Determine the [X, Y] coordinate at the center of the cell enclosing the given text.  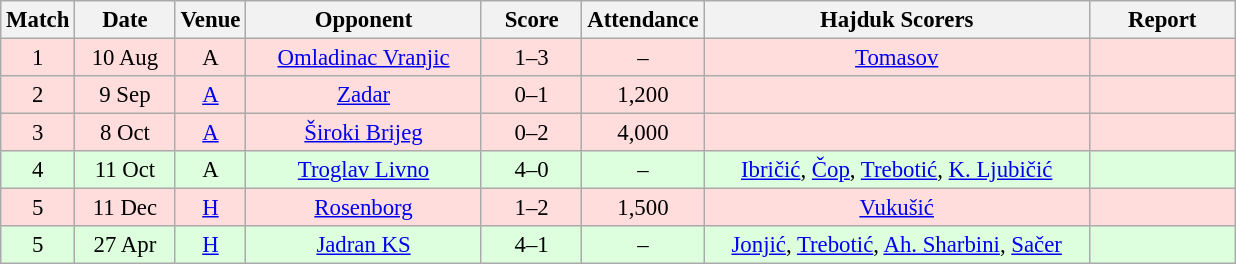
Tomasov [897, 58]
Jonjić, Trebotić, Ah. Sharbini, Sačer [897, 245]
4–0 [532, 170]
8 Oct [126, 133]
0–1 [532, 95]
Score [532, 20]
Report [1162, 20]
10 Aug [126, 58]
Venue [210, 20]
Rosenborg [364, 208]
11 Dec [126, 208]
3 [38, 133]
Match [38, 20]
4,000 [643, 133]
27 Apr [126, 245]
11 Oct [126, 170]
1,200 [643, 95]
Široki Brijeg [364, 133]
4–1 [532, 245]
1 [38, 58]
1–3 [532, 58]
Troglav Livno [364, 170]
Vukušić [897, 208]
Attendance [643, 20]
Jadran KS [364, 245]
1–2 [532, 208]
Ibričić, Čop, Trebotić, K. Ljubičić [897, 170]
Zadar [364, 95]
Omladinac Vranjic [364, 58]
0–2 [532, 133]
Date [126, 20]
Opponent [364, 20]
Hajduk Scorers [897, 20]
9 Sep [126, 95]
1,500 [643, 208]
2 [38, 95]
4 [38, 170]
